Find where the given text appears and provide that cell's center as [X, Y] coordinate. 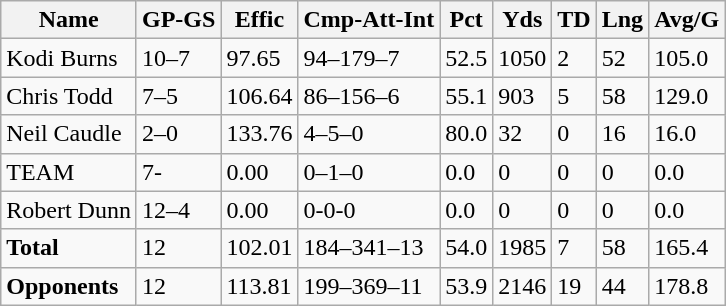
Total [69, 248]
2–0 [178, 134]
44 [622, 286]
113.81 [260, 286]
GP-GS [178, 20]
165.4 [687, 248]
7–5 [178, 96]
Effic [260, 20]
199–369–11 [369, 286]
2 [574, 58]
55.1 [466, 96]
80.0 [466, 134]
Kodi Burns [69, 58]
5 [574, 96]
Name [69, 20]
10–7 [178, 58]
1985 [522, 248]
106.64 [260, 96]
0–1–0 [369, 172]
Lng [622, 20]
97.65 [260, 58]
94–179–7 [369, 58]
105.0 [687, 58]
54.0 [466, 248]
7- [178, 172]
86–156–6 [369, 96]
Pct [466, 20]
Robert Dunn [69, 210]
Neil Caudle [69, 134]
16.0 [687, 134]
52 [622, 58]
133.76 [260, 134]
184–341–13 [369, 248]
16 [622, 134]
Chris Todd [69, 96]
TD [574, 20]
TEAM [69, 172]
178.8 [687, 286]
7 [574, 248]
53.9 [466, 286]
129.0 [687, 96]
19 [574, 286]
Avg/G [687, 20]
Opponents [69, 286]
2146 [522, 286]
Cmp-Att-Int [369, 20]
903 [522, 96]
102.01 [260, 248]
Yds [522, 20]
52.5 [466, 58]
4–5–0 [369, 134]
32 [522, 134]
1050 [522, 58]
0-0-0 [369, 210]
12–4 [178, 210]
